Detect which cell encompasses the target text, then output its [X, Y] center coordinate. 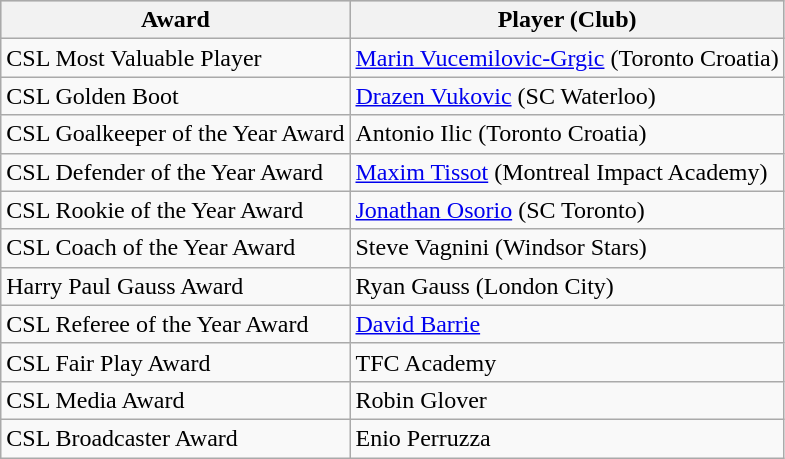
CSL Defender of the Year Award [176, 172]
Award [176, 20]
CSL Goalkeeper of the Year Award [176, 134]
Maxim Tissot (Montreal Impact Academy) [567, 172]
David Barrie [567, 324]
Antonio Ilic (Toronto Croatia) [567, 134]
Harry Paul Gauss Award [176, 286]
CSL Referee of the Year Award [176, 324]
Marin Vucemilovic-Grgic (Toronto Croatia) [567, 58]
Enio Perruzza [567, 438]
Drazen Vukovic (SC Waterloo) [567, 96]
Player (Club) [567, 20]
CSL Fair Play Award [176, 362]
CSL Most Valuable Player [176, 58]
Jonathan Osorio (SC Toronto) [567, 210]
CSL Media Award [176, 400]
CSL Broadcaster Award [176, 438]
TFC Academy [567, 362]
CSL Golden Boot [176, 96]
Steve Vagnini (Windsor Stars) [567, 248]
Robin Glover [567, 400]
CSL Rookie of the Year Award [176, 210]
CSL Coach of the Year Award [176, 248]
Ryan Gauss (London City) [567, 286]
